For the text-containing cell, return its midpoint in [x, y] coordinate format. 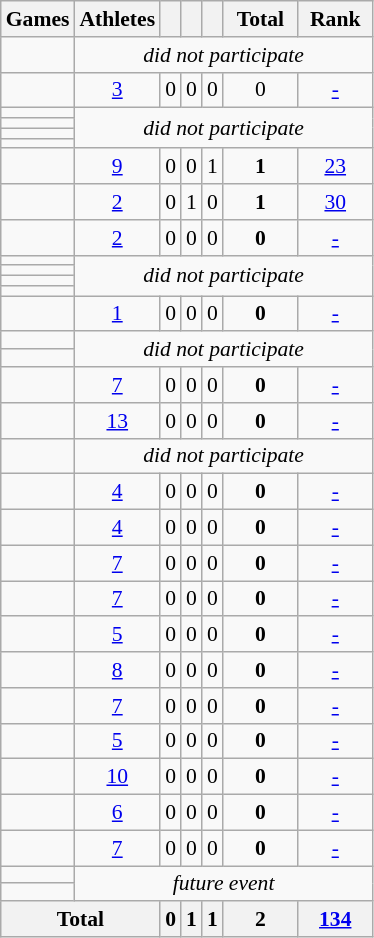
Rank [336, 19]
8 [117, 670]
13 [117, 421]
9 [117, 167]
23 [336, 167]
Games [38, 19]
Athletes [117, 19]
future event [223, 884]
3 [117, 90]
134 [336, 920]
10 [117, 777]
6 [117, 813]
30 [336, 202]
